Output the (x, y) coordinate of the center of the cell containing the given text.  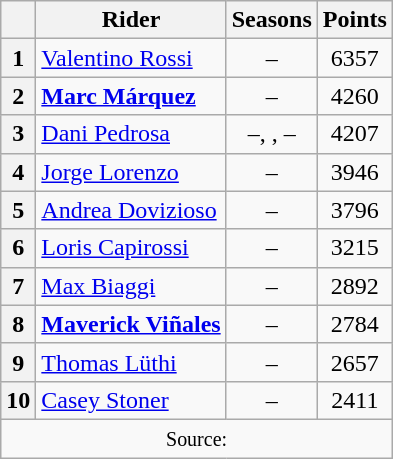
4260 (354, 96)
Thomas Lüthi (131, 362)
Source: (197, 438)
9 (18, 362)
10 (18, 400)
5 (18, 210)
2784 (354, 324)
Andrea Dovizioso (131, 210)
4 (18, 172)
Points (354, 20)
Max Biaggi (131, 286)
1 (18, 58)
2 (18, 96)
8 (18, 324)
Marc Márquez (131, 96)
6357 (354, 58)
3 (18, 134)
4207 (354, 134)
Loris Capirossi (131, 248)
3946 (354, 172)
Valentino Rossi (131, 58)
6 (18, 248)
2657 (354, 362)
Jorge Lorenzo (131, 172)
Maverick Viñales (131, 324)
Casey Stoner (131, 400)
3796 (354, 210)
7 (18, 286)
2892 (354, 286)
Rider (131, 20)
Dani Pedrosa (131, 134)
2411 (354, 400)
–, , – (272, 134)
3215 (354, 248)
Seasons (272, 20)
